Locate the cell with the specified text and output its (x, y) center coordinate. 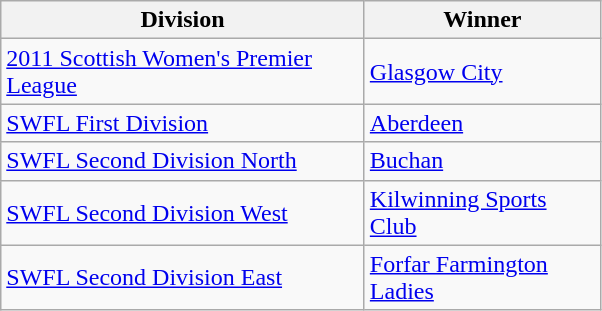
SWFL Second Division West (183, 212)
Glasgow City (482, 72)
Buchan (482, 161)
SWFL Second Division North (183, 161)
Aberdeen (482, 123)
2011 Scottish Women's Premier League (183, 72)
Kilwinning Sports Club (482, 212)
Winner (482, 20)
SWFL First Division (183, 123)
SWFL Second Division East (183, 278)
Division (183, 20)
Forfar Farmington Ladies (482, 278)
